Detect which cell encompasses the target text, then output its [X, Y] center coordinate. 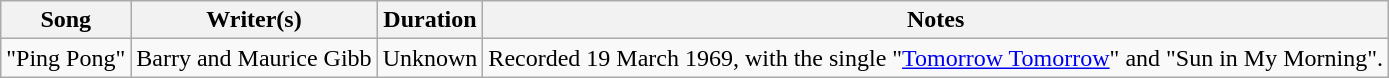
Duration [430, 20]
Notes [936, 20]
Writer(s) [254, 20]
"Ping Pong" [66, 58]
Song [66, 20]
Barry and Maurice Gibb [254, 58]
Recorded 19 March 1969, with the single "Tomorrow Tomorrow" and "Sun in My Morning". [936, 58]
Unknown [430, 58]
